Detect which cell encompasses the target text, then output its [X, Y] center coordinate. 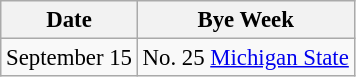
No. 25 Michigan State [246, 58]
Date [69, 20]
September 15 [69, 58]
Bye Week [246, 20]
